Find where the given text appears and provide that cell's center as [x, y] coordinate. 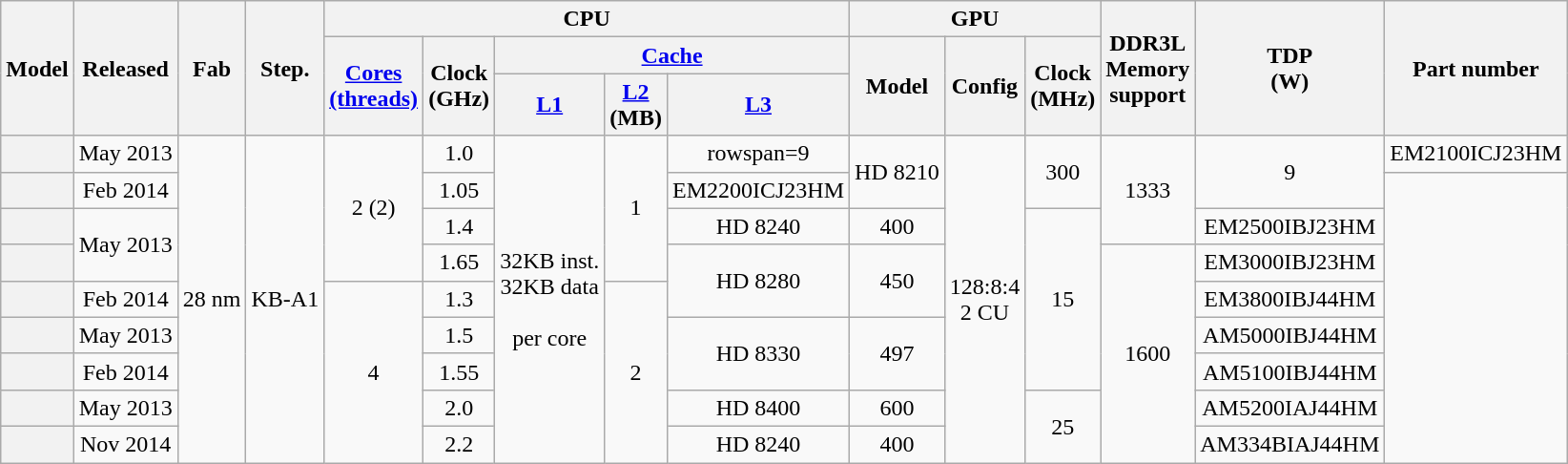
EM3000IBJ23HM [1289, 263]
AM5100IBJ44HM [1289, 371]
EM2500IBJ23HM [1289, 226]
EM2200ICJ23HM [757, 190]
28 nm [212, 300]
300 [1063, 172]
Nov 2014 [126, 444]
Config [984, 86]
L3 [757, 105]
Fab [212, 69]
1.5 [460, 335]
32KB inst.32KB dataper core [549, 300]
Clock(GHz) [460, 86]
GPU [975, 19]
L1 [549, 105]
CPU [588, 19]
4 [374, 371]
AM5200IAJ44HM [1289, 408]
Released [126, 69]
1.65 [460, 263]
AM5000IBJ44HM [1289, 335]
1333 [1148, 190]
EM2100ICJ23HM [1476, 154]
1.3 [460, 299]
rowspan=9 [757, 154]
TDP(W) [1289, 69]
1 [636, 208]
1.4 [460, 226]
HD 8400 [757, 408]
HD 8330 [757, 353]
128:8:42 CU [984, 300]
497 [897, 353]
1.05 [460, 190]
600 [897, 408]
DDR3LMemorysupport [1148, 69]
Part number [1476, 69]
EM3800IBJ44HM [1289, 299]
25 [1063, 426]
2.0 [460, 408]
L2(MB) [636, 105]
9 [1289, 172]
1.55 [460, 371]
HD 8280 [757, 281]
2.2 [460, 444]
1.0 [460, 154]
15 [1063, 299]
Clock(MHz) [1063, 86]
Cache [672, 55]
2 [636, 371]
HD 8210 [897, 172]
Cores(threads) [374, 86]
1600 [1148, 353]
KB-A1 [285, 300]
2 (2) [374, 208]
AM334BIAJ44HM [1289, 444]
450 [897, 281]
Step. [285, 69]
